Find where the given text appears and provide that cell's center as [X, Y] coordinate. 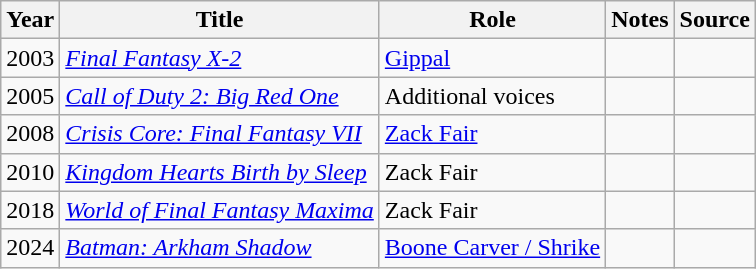
Gippal [492, 58]
2024 [30, 248]
Crisis Core: Final Fantasy VII [220, 134]
Boone Carver / Shrike [492, 248]
2008 [30, 134]
Kingdom Hearts Birth by Sleep [220, 172]
Source [714, 20]
Year [30, 20]
Call of Duty 2: Big Red One [220, 96]
Additional voices [492, 96]
Notes [640, 20]
Batman: Arkham Shadow [220, 248]
World of Final Fantasy Maxima [220, 210]
Final Fantasy X-2 [220, 58]
Role [492, 20]
Title [220, 20]
2005 [30, 96]
2018 [30, 210]
2003 [30, 58]
2010 [30, 172]
